Determine the (x, y) coordinate at the center of the cell enclosing the given text.  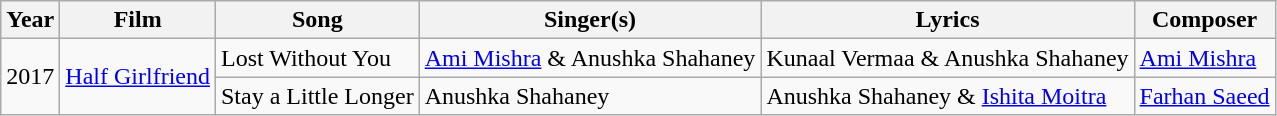
Singer(s) (590, 20)
Lost Without You (317, 58)
Kunaal Vermaa & Anushka Shahaney (948, 58)
Film (138, 20)
Farhan Saeed (1204, 96)
Lyrics (948, 20)
Half Girlfriend (138, 77)
Composer (1204, 20)
2017 (30, 77)
Year (30, 20)
Anushka Shahaney (590, 96)
Ami Mishra & Anushka Shahaney (590, 58)
Ami Mishra (1204, 58)
Anushka Shahaney & Ishita Moitra (948, 96)
Stay a Little Longer (317, 96)
Song (317, 20)
